From the cell containing the given text, extract its center point as (X, Y) coordinate. 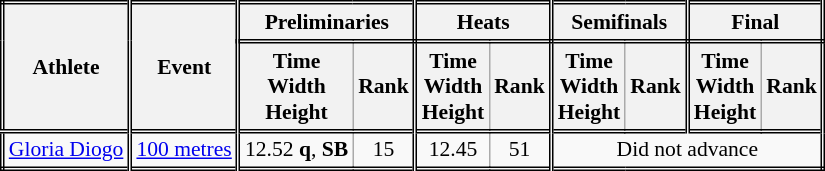
100 metres (184, 150)
Event (184, 67)
Semifinals (619, 22)
Athlete (66, 67)
12.52 q, SB (296, 150)
12.45 (452, 150)
Heats (483, 22)
15 (384, 150)
Did not advance (687, 150)
Preliminaries (326, 22)
51 (520, 150)
Final (755, 22)
Gloria Diogo (66, 150)
